Search for the cell housing the specified text and yield its [X, Y] center coordinate. 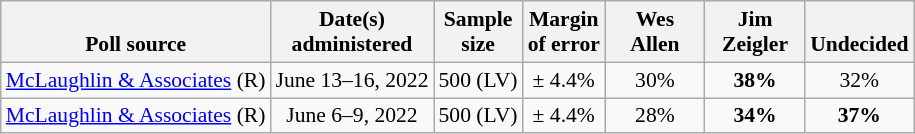
32% [859, 80]
Undecided [859, 32]
34% [755, 116]
June 6–9, 2022 [352, 116]
Poll source [136, 32]
Samplesize [478, 32]
30% [655, 80]
JimZeigler [755, 32]
28% [655, 116]
WesAllen [655, 32]
Date(s)administered [352, 32]
Marginof error [564, 32]
37% [859, 116]
June 13–16, 2022 [352, 80]
38% [755, 80]
